Determine the (x, y) coordinate at the center of the cell enclosing the given text.  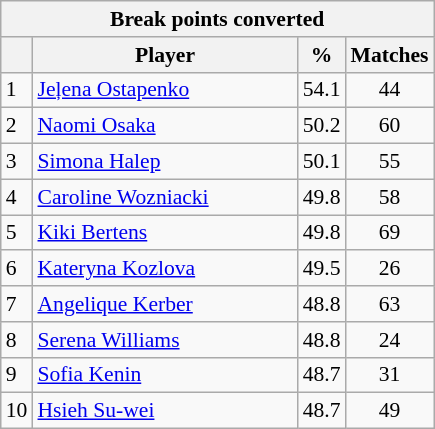
Angelique Kerber (164, 304)
3 (17, 162)
63 (389, 304)
50.2 (322, 126)
54.1 (322, 90)
4 (17, 197)
5 (17, 233)
49.5 (322, 269)
69 (389, 233)
50.1 (322, 162)
Break points converted (218, 19)
26 (389, 269)
Simona Halep (164, 162)
58 (389, 197)
Caroline Wozniacki (164, 197)
% (322, 55)
44 (389, 90)
9 (17, 375)
8 (17, 340)
Matches (389, 55)
Jeļena Ostapenko (164, 90)
31 (389, 375)
49 (389, 411)
55 (389, 162)
Kiki Bertens (164, 233)
Serena Williams (164, 340)
Hsieh Su-wei (164, 411)
24 (389, 340)
60 (389, 126)
Naomi Osaka (164, 126)
7 (17, 304)
Kateryna Kozlova (164, 269)
Sofia Kenin (164, 375)
6 (17, 269)
Player (164, 55)
10 (17, 411)
1 (17, 90)
2 (17, 126)
